Return (x, y) of the center of cell containing provided text 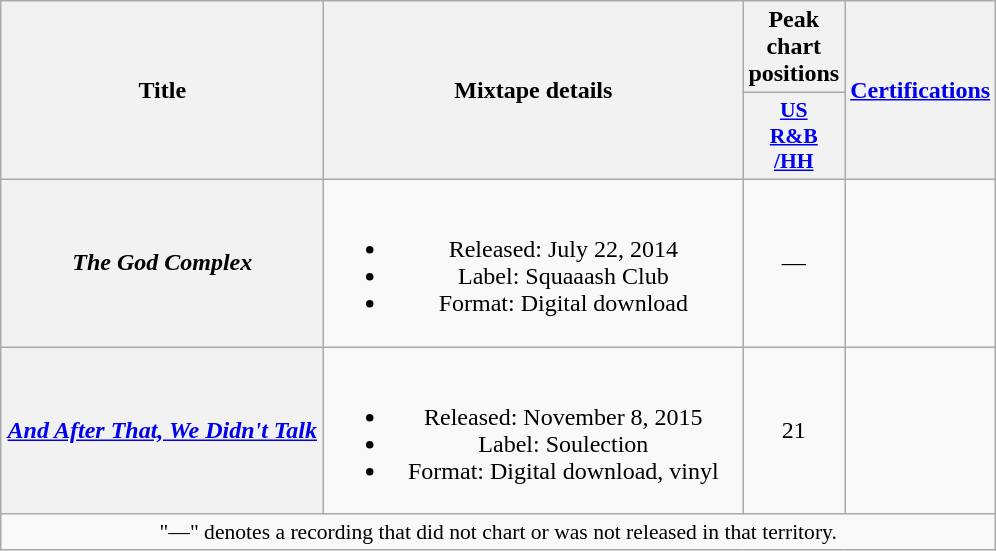
USR&B/HH (794, 136)
Title (162, 90)
Peak chart positions (794, 47)
And After That, We Didn't Talk (162, 430)
Released: November 8, 2015Label: SoulectionFormat: Digital download, vinyl (534, 430)
21 (794, 430)
Released: July 22, 2014Label: Squaaash ClubFormat: Digital download (534, 262)
Certifications (920, 90)
The God Complex (162, 262)
— (794, 262)
"—" denotes a recording that did not chart or was not released in that territory. (498, 532)
Mixtape details (534, 90)
